Determine the (x, y) coordinate at the center of the cell enclosing the given text.  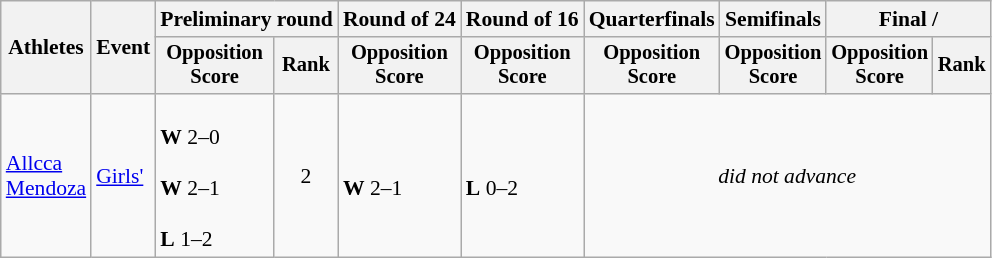
Round of 16 (522, 19)
Girls' (123, 176)
Final / (908, 19)
Semifinals (774, 19)
2 (306, 176)
Preliminary round (246, 19)
did not advance (788, 176)
AllccaMendoza (46, 176)
W 2–0 W 2–1 L 1–2 (214, 176)
Round of 24 (400, 19)
L 0–2 (522, 176)
Quarterfinals (652, 19)
Event (123, 48)
W 2–1 (400, 176)
Athletes (46, 48)
